Identify which cell holds the provided text, then report its [X, Y] central coordinate. 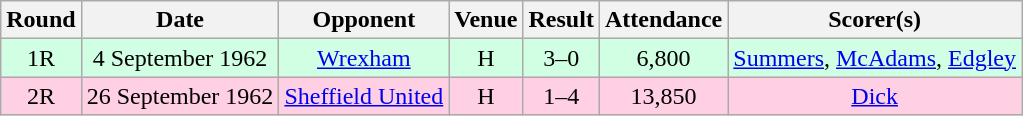
6,800 [663, 58]
2R [41, 96]
Attendance [663, 20]
Wrexham [364, 58]
Sheffield United [364, 96]
Date [180, 20]
Venue [486, 20]
Summers, McAdams, Edgley [875, 58]
1R [41, 58]
Opponent [364, 20]
26 September 1962 [180, 96]
Scorer(s) [875, 20]
4 September 1962 [180, 58]
Dick [875, 96]
1–4 [561, 96]
3–0 [561, 58]
13,850 [663, 96]
Result [561, 20]
Round [41, 20]
